Detect which cell encompasses the target text, then output its [X, Y] center coordinate. 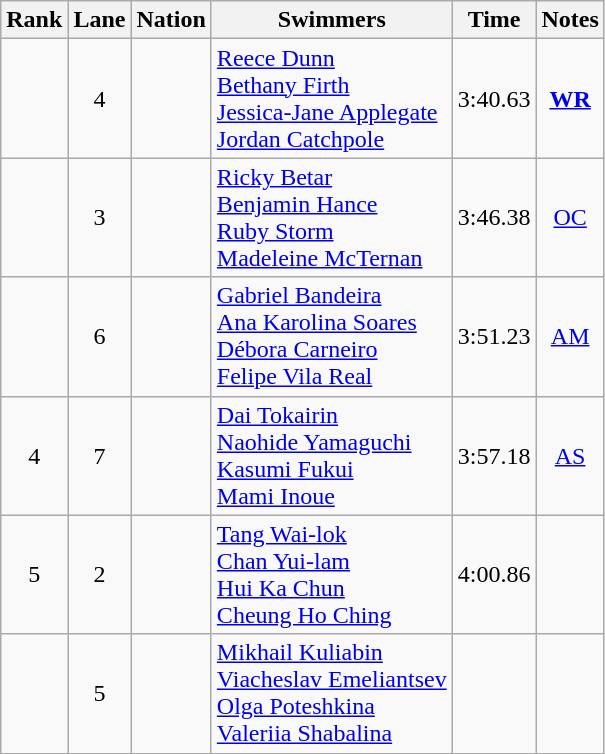
6 [100, 336]
3:51.23 [494, 336]
2 [100, 574]
AS [570, 456]
3:46.38 [494, 218]
Gabriel BandeiraAna Karolina SoaresDébora CarneiroFelipe Vila Real [332, 336]
WR [570, 98]
Dai TokairinNaohide YamaguchiKasumi FukuiMami Inoue [332, 456]
AM [570, 336]
7 [100, 456]
OC [570, 218]
Swimmers [332, 20]
Time [494, 20]
3 [100, 218]
Lane [100, 20]
4:00.86 [494, 574]
Reece DunnBethany FirthJessica-Jane ApplegateJordan Catchpole [332, 98]
3:40.63 [494, 98]
Notes [570, 20]
Nation [171, 20]
Mikhail KuliabinViacheslav EmeliantsevOlga PoteshkinaValeriia Shabalina [332, 694]
Rank [34, 20]
3:57.18 [494, 456]
Tang Wai-lokChan Yui-lamHui Ka ChunCheung Ho Ching [332, 574]
Ricky BetarBenjamin HanceRuby StormMadeleine McTernan [332, 218]
